For the text-containing cell, return its midpoint in [x, y] coordinate format. 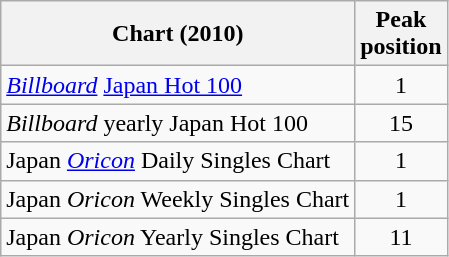
Chart (2010) [178, 34]
Billboard yearly Japan Hot 100 [178, 123]
Billboard Japan Hot 100 [178, 85]
15 [401, 123]
Peakposition [401, 34]
Japan Oricon Daily Singles Chart [178, 161]
Japan Oricon Weekly Singles Chart [178, 199]
Japan Oricon Yearly Singles Chart [178, 237]
11 [401, 237]
